Scan for the cell matching the given text and deliver its (x, y) coordinate at center. 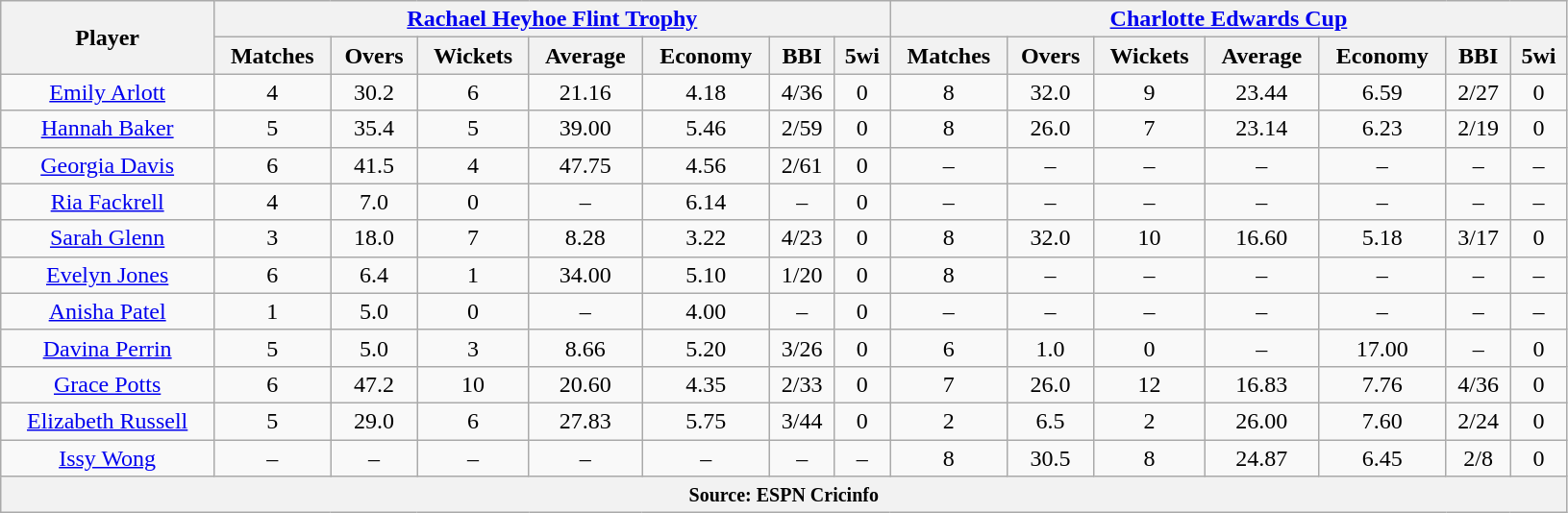
3/44 (802, 421)
5.10 (706, 275)
30.5 (1051, 458)
18.0 (374, 238)
Georgia Davis (108, 165)
34.00 (585, 275)
29.0 (374, 421)
2/59 (802, 129)
1/20 (802, 275)
35.4 (374, 129)
6.14 (706, 202)
6.23 (1382, 129)
3/17 (1479, 238)
12 (1150, 384)
5.46 (706, 129)
41.5 (374, 165)
24.87 (1262, 458)
6.5 (1051, 421)
Emily Arlott (108, 92)
Elizabeth Russell (108, 421)
Grace Potts (108, 384)
2/27 (1479, 92)
27.83 (585, 421)
4/23 (802, 238)
4.18 (706, 92)
16.60 (1262, 238)
1.0 (1051, 348)
5.18 (1382, 238)
2/24 (1479, 421)
3.22 (706, 238)
7.60 (1382, 421)
Davina Perrin (108, 348)
6.4 (374, 275)
Sarah Glenn (108, 238)
2/19 (1479, 129)
Anisha Patel (108, 311)
6.45 (1382, 458)
8.66 (585, 348)
4.00 (706, 311)
Evelyn Jones (108, 275)
6.59 (1382, 92)
7.0 (374, 202)
Issy Wong (108, 458)
26.00 (1262, 421)
Rachael Heyhoe Flint Trophy (553, 19)
23.44 (1262, 92)
17.00 (1382, 348)
2/33 (802, 384)
4.35 (706, 384)
39.00 (585, 129)
Ria Fackrell (108, 202)
4.56 (706, 165)
47.2 (374, 384)
2/61 (802, 165)
20.60 (585, 384)
21.16 (585, 92)
3/26 (802, 348)
8.28 (585, 238)
16.83 (1262, 384)
Hannah Baker (108, 129)
7.76 (1382, 384)
23.14 (1262, 129)
Charlotte Edwards Cup (1229, 19)
47.75 (585, 165)
2/8 (1479, 458)
Player (108, 37)
9 (1150, 92)
Source: ESPN Cricinfo (784, 495)
30.2 (374, 92)
5.75 (706, 421)
5.20 (706, 348)
